Search for the cell housing the specified text and yield its [X, Y] center coordinate. 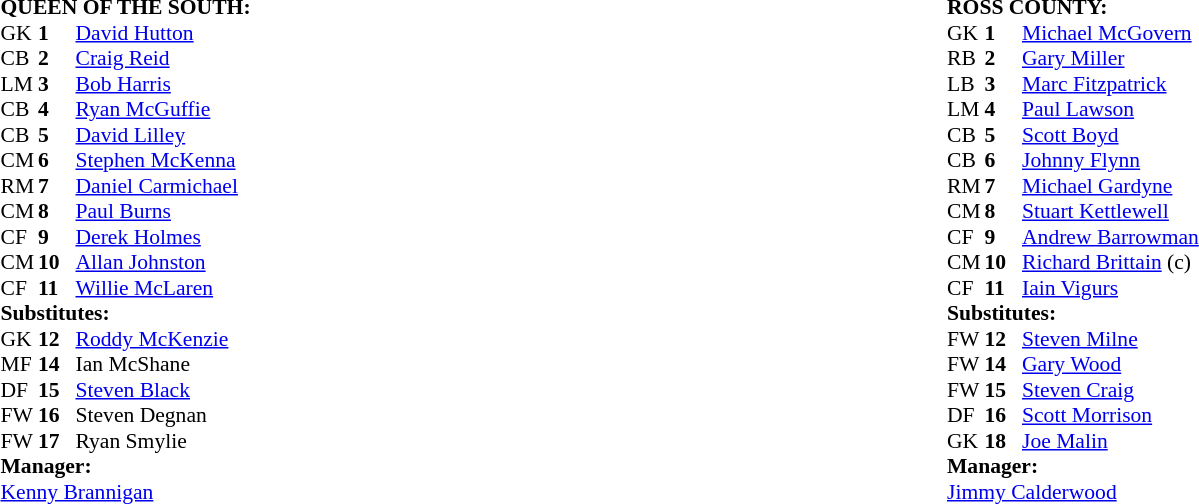
Ryan McGuffie [164, 109]
Ian McShane [164, 365]
Steven Black [164, 390]
Scott Boyd [1110, 135]
Paul Burns [164, 211]
Steven Degnan [164, 415]
Paul Lawson [1110, 109]
Craig Reid [164, 59]
Michael McGovern [1110, 33]
Willie McLaren [164, 288]
Gary Wood [1110, 365]
Marc Fitzpatrick [1110, 84]
Bob Harris [164, 84]
RB [966, 59]
Joe Malin [1110, 441]
18 [1003, 441]
17 [57, 441]
Scott Morrison [1110, 415]
Allan Johnston [164, 263]
David Hutton [164, 33]
Johnny Flynn [1110, 161]
Iain Vigurs [1110, 288]
Richard Brittain (c) [1110, 263]
Derek Holmes [164, 237]
MF [19, 365]
Ryan Smylie [164, 441]
Steven Craig [1110, 390]
Andrew Barrowman [1110, 237]
Stephen McKenna [164, 161]
Steven Milne [1110, 339]
Daniel Carmichael [164, 186]
Michael Gardyne [1110, 186]
LB [966, 84]
Roddy McKenzie [164, 339]
Stuart Kettlewell [1110, 211]
Gary Miller [1110, 59]
David Lilley [164, 135]
